Scan for the cell matching the given text and deliver its [X, Y] coordinate at center. 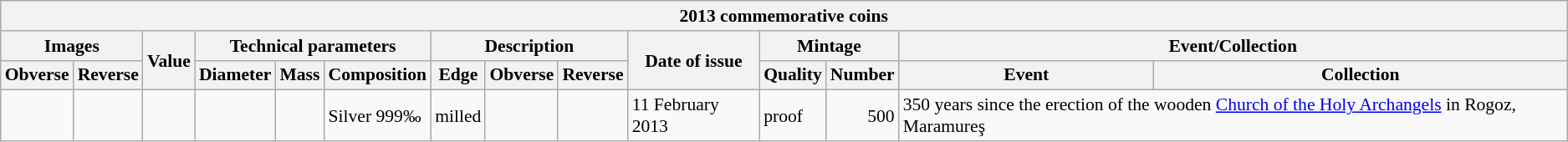
Number [863, 75]
Quality [793, 75]
Event/Collection [1233, 46]
Collection [1361, 75]
Value [169, 60]
2013 commemorative coins [784, 16]
Event [1027, 75]
Technical parameters [313, 46]
Images [72, 46]
Silver 999‰ [377, 115]
proof [793, 115]
Composition [377, 75]
Description [529, 46]
milled [458, 115]
Mass [299, 75]
Edge [458, 75]
11 February 2013 [694, 115]
Mintage [830, 46]
Diameter [235, 75]
350 years since the erection of the wooden Church of the Holy Archangels in Rogoz, Maramureş [1233, 115]
500 [863, 115]
Date of issue [694, 60]
